Output the [x, y] coordinate of the center of the cell containing the given text.  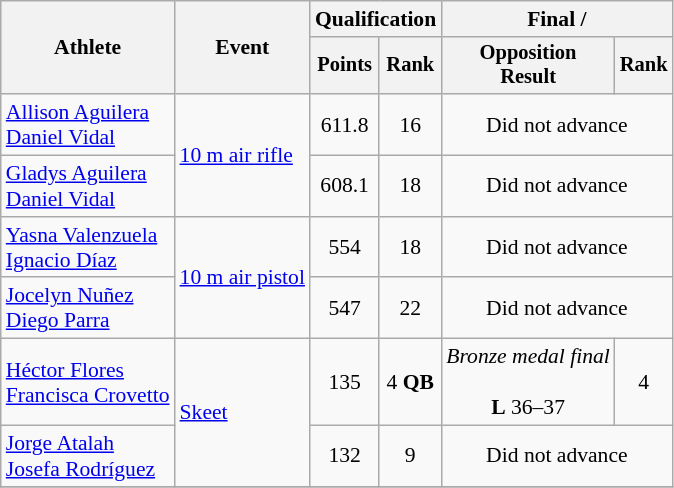
Skeet [242, 413]
Gladys AguileraDaniel Vidal [88, 186]
4 [644, 382]
Héctor FloresFrancisca Crovetto [88, 382]
547 [344, 308]
Qualification [376, 19]
Athlete [88, 48]
608.1 [344, 186]
Final / [556, 19]
132 [344, 456]
9 [410, 456]
10 m air pistol [242, 278]
Allison AguileraDaniel Vidal [88, 124]
Yasna ValenzuelaIgnacio Díaz [88, 248]
Points [344, 66]
16 [410, 124]
10 m air rifle [242, 155]
Jocelyn NuñezDiego Parra [88, 308]
OppositionResult [528, 66]
Event [242, 48]
Bronze medal finalL 36–37 [528, 382]
22 [410, 308]
Jorge AtalahJosefa Rodríguez [88, 456]
135 [344, 382]
554 [344, 248]
611.8 [344, 124]
4 QB [410, 382]
